Identify which cell holds the provided text, then report its [x, y] central coordinate. 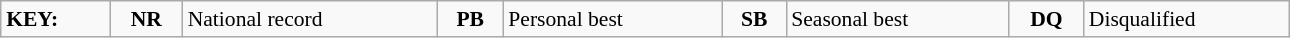
DQ [1046, 19]
SB [754, 19]
KEY: [56, 19]
Seasonal best [898, 19]
Personal best [612, 19]
NR [146, 19]
PB [470, 19]
National record [310, 19]
Disqualified [1186, 19]
